Return [X, Y] of the center of cell containing provided text 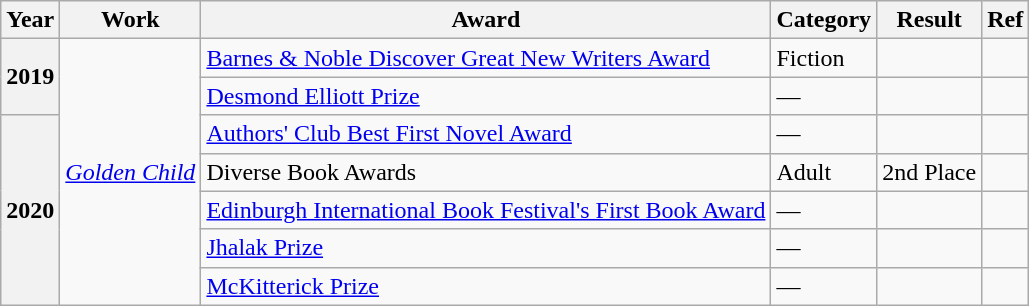
2020 [30, 210]
Authors' Club Best First Novel Award [486, 134]
Fiction [824, 58]
2019 [30, 77]
Golden Child [130, 172]
Barnes & Noble Discover Great New Writers Award [486, 58]
Ref [1006, 20]
Year [30, 20]
Jhalak Prize [486, 248]
Award [486, 20]
Category [824, 20]
McKitterick Prize [486, 286]
Diverse Book Awards [486, 172]
Adult [824, 172]
2nd Place [930, 172]
Edinburgh International Book Festival's First Book Award [486, 210]
Result [930, 20]
Work [130, 20]
Desmond Elliott Prize [486, 96]
